Pinpoint the cell where the given text exists, returning its [x, y] midpoint coordinate. 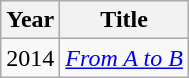
Year [30, 20]
From A to B [124, 58]
Title [124, 20]
2014 [30, 58]
